Return the [x, y] coordinate for the center point of the cell that contains the specified text.  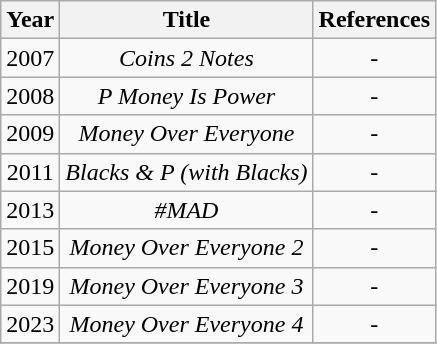
2009 [30, 134]
Title [186, 20]
2013 [30, 210]
2023 [30, 324]
2008 [30, 96]
2015 [30, 248]
P Money Is Power [186, 96]
Coins 2 Notes [186, 58]
Blacks & P (with Blacks) [186, 172]
2007 [30, 58]
2011 [30, 172]
2019 [30, 286]
Money Over Everyone 2 [186, 248]
Money Over Everyone 4 [186, 324]
Money Over Everyone 3 [186, 286]
Year [30, 20]
#MAD [186, 210]
Money Over Everyone [186, 134]
References [374, 20]
